Extract the [x, y] coordinate from the center of the cell holding the provided text.  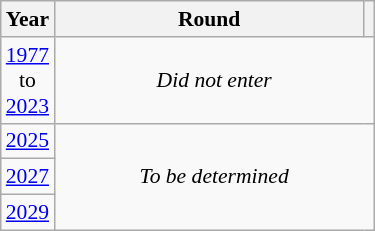
To be determined [214, 176]
Did not enter [214, 80]
2025 [28, 141]
1977to2023 [28, 80]
2027 [28, 177]
Round [209, 19]
Year [28, 19]
2029 [28, 213]
